Capture the cell that displays the provided text and extract its [x, y] central coordinate. 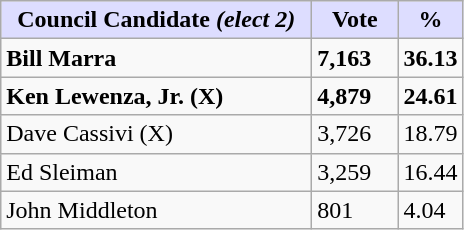
John Middleton [156, 210]
% [430, 20]
24.61 [430, 96]
18.79 [430, 134]
7,163 [355, 58]
Vote [355, 20]
3,259 [355, 172]
16.44 [430, 172]
4.04 [430, 210]
801 [355, 210]
4,879 [355, 96]
Ken Lewenza, Jr. (X) [156, 96]
Ed Sleiman [156, 172]
Council Candidate (elect 2) [156, 20]
36.13 [430, 58]
Bill Marra [156, 58]
3,726 [355, 134]
Dave Cassivi (X) [156, 134]
